Find where the given text appears and provide that cell's center as [X, Y] coordinate. 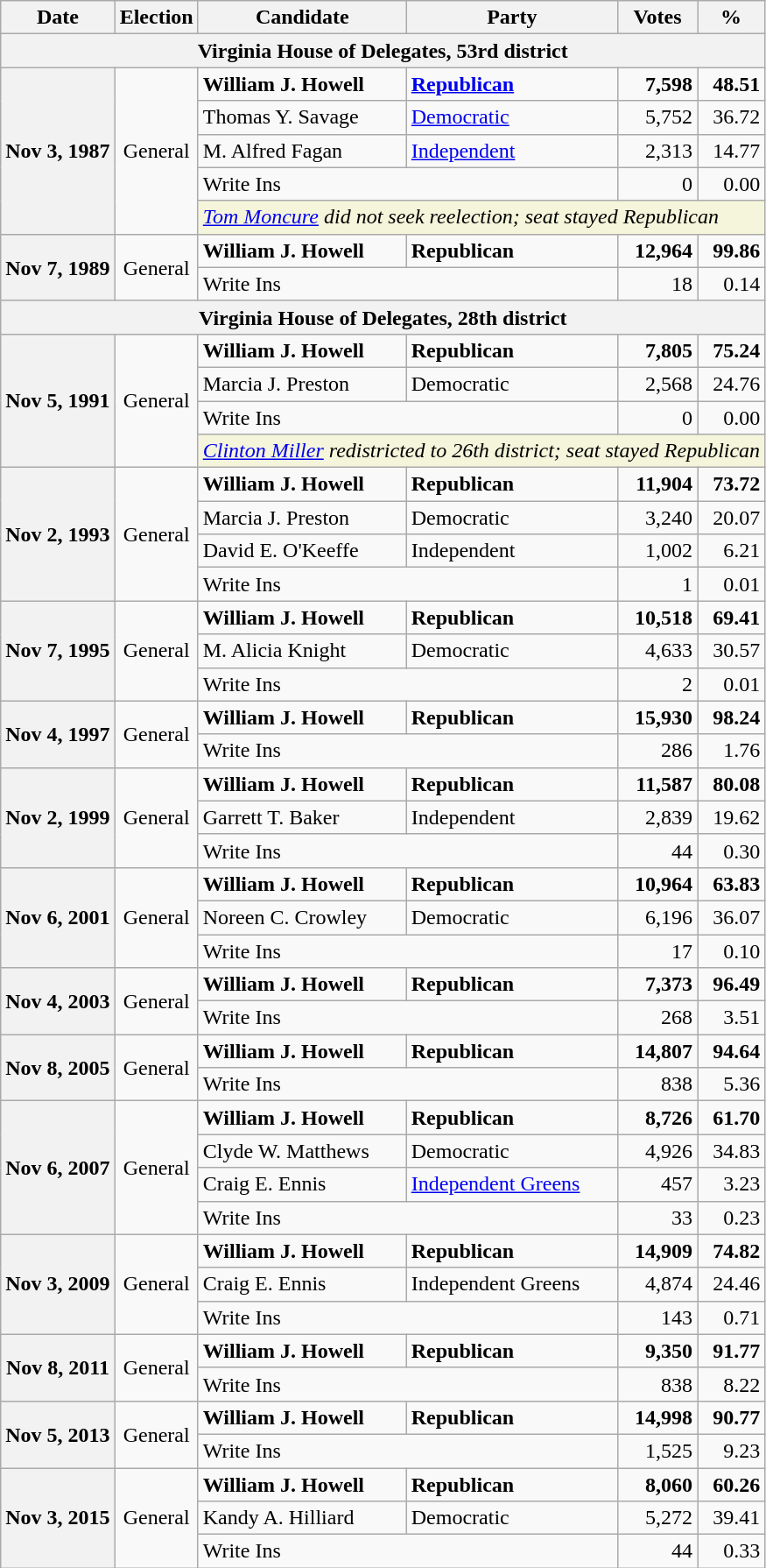
12,964 [657, 251]
Nov 3, 2009 [58, 1284]
1,525 [657, 1451]
5,272 [657, 1518]
36.07 [732, 917]
98.24 [732, 717]
91.77 [732, 1351]
96.49 [732, 985]
24.76 [732, 384]
Candidate [302, 18]
Nov 4, 2003 [58, 1001]
9,350 [657, 1351]
11,587 [657, 784]
24.46 [732, 1284]
Nov 3, 2015 [58, 1518]
7,598 [657, 84]
30.57 [732, 651]
4,633 [657, 651]
Garrett T. Baker [302, 817]
7,805 [657, 350]
90.77 [732, 1417]
David E. O'Keeffe [302, 551]
34.83 [732, 1151]
Nov 3, 1987 [58, 151]
Nov 8, 2011 [58, 1367]
3.51 [732, 1018]
Noreen C. Crowley [302, 917]
80.08 [732, 784]
61.70 [732, 1118]
1,002 [657, 551]
M. Alicia Knight [302, 651]
Nov 7, 1995 [58, 651]
Party [511, 18]
1.76 [732, 751]
% [732, 18]
143 [657, 1317]
2,839 [657, 817]
2,568 [657, 384]
20.07 [732, 518]
14,909 [657, 1251]
18 [657, 284]
Virginia House of Delegates, 53rd district [383, 51]
2,313 [657, 151]
8,060 [657, 1485]
17 [657, 950]
99.86 [732, 251]
36.72 [732, 117]
Nov 5, 2013 [58, 1434]
Kandy A. Hilliard [302, 1518]
0.33 [732, 1551]
Nov 7, 1989 [58, 267]
Nov 6, 2001 [58, 917]
M. Alfred Fagan [302, 151]
6.21 [732, 551]
Virginia House of Delegates, 28th district [383, 317]
6,196 [657, 917]
73.72 [732, 484]
14,998 [657, 1417]
4,926 [657, 1151]
Nov 4, 1997 [58, 734]
0.14 [732, 284]
69.41 [732, 618]
Election [156, 18]
11,904 [657, 484]
Thomas Y. Savage [302, 117]
0.23 [732, 1218]
94.64 [732, 1051]
9.23 [732, 1451]
1 [657, 584]
0.30 [732, 851]
60.26 [732, 1485]
33 [657, 1218]
Nov 5, 1991 [58, 400]
Clinton Miller redistricted to 26th district; seat stayed Republican [481, 451]
457 [657, 1184]
Tom Moncure did not seek reelection; seat stayed Republican [481, 217]
5.36 [732, 1084]
2 [657, 684]
10,518 [657, 618]
Nov 2, 1999 [58, 817]
74.82 [732, 1251]
48.51 [732, 84]
3.23 [732, 1184]
19.62 [732, 817]
Nov 2, 1993 [58, 534]
Clyde W. Matthews [302, 1151]
10,964 [657, 884]
7,373 [657, 985]
39.41 [732, 1518]
3,240 [657, 518]
14,807 [657, 1051]
8.22 [732, 1384]
268 [657, 1018]
4,874 [657, 1284]
286 [657, 751]
5,752 [657, 117]
Nov 8, 2005 [58, 1068]
0.71 [732, 1317]
75.24 [732, 350]
Date [58, 18]
Nov 6, 2007 [58, 1168]
63.83 [732, 884]
14.77 [732, 151]
15,930 [657, 717]
Votes [657, 18]
0.10 [732, 950]
8,726 [657, 1118]
